Find where the given text appears and provide that cell's center as (X, Y) coordinate. 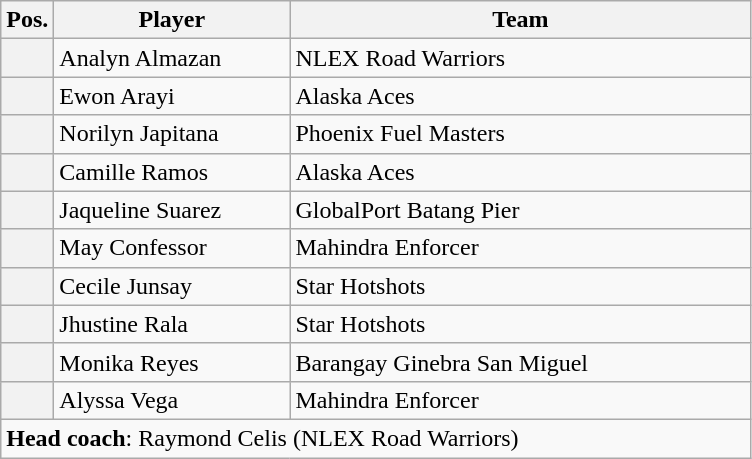
Head coach: Raymond Celis (NLEX Road Warriors) (376, 438)
Barangay Ginebra San Miguel (520, 362)
Monika Reyes (172, 362)
Phoenix Fuel Masters (520, 134)
May Confessor (172, 248)
Alyssa Vega (172, 400)
Analyn Almazan (172, 58)
Norilyn Japitana (172, 134)
Cecile Junsay (172, 286)
Player (172, 20)
Ewon Arayi (172, 96)
NLEX Road Warriors (520, 58)
GlobalPort Batang Pier (520, 210)
Jhustine Rala (172, 324)
Pos. (28, 20)
Camille Ramos (172, 172)
Team (520, 20)
Jaqueline Suarez (172, 210)
